Locate the cell with the specified text and output its (x, y) center coordinate. 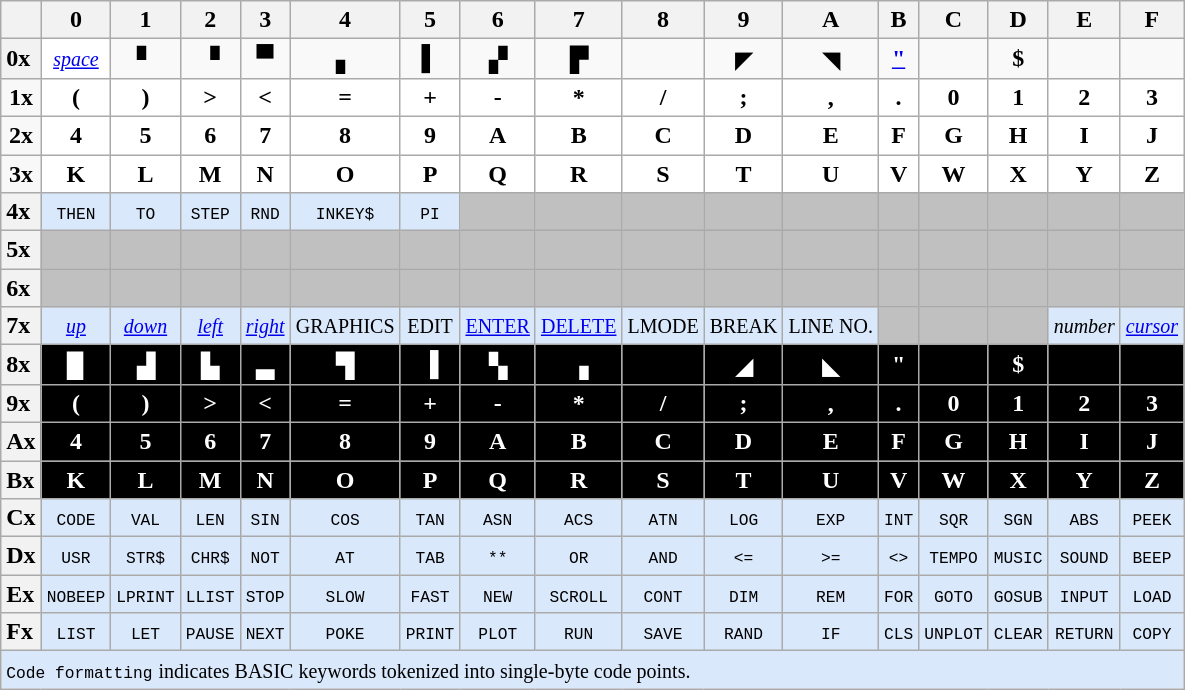
▗ (578, 365)
FOR (898, 594)
▚ (498, 365)
INKEY$ (345, 212)
4x (21, 212)
◢ (744, 365)
ASN (498, 518)
Ax (21, 441)
space (76, 59)
SLOW (345, 594)
Fx (21, 632)
right (265, 326)
▉ (76, 365)
DELETE (578, 326)
9x (21, 403)
GOSUB (1018, 594)
CLEAR (1018, 632)
Cx (21, 518)
ATN (663, 518)
RND (265, 212)
NEW (498, 594)
▌ (430, 59)
1x (21, 97)
PEEK (1152, 518)
▖ (345, 59)
BREAK (744, 326)
up (76, 326)
SCROLL (578, 594)
UNPLOT (954, 632)
▀ (265, 59)
cursor (1152, 326)
RAND (744, 632)
PLOT (498, 632)
INPUT (1084, 594)
▛ (578, 59)
▜ (345, 365)
VAL (146, 518)
SGN (1018, 518)
LOG (744, 518)
LLIST (210, 594)
Bx (21, 479)
** (498, 556)
ENTER (498, 326)
▙ (210, 365)
SIN (265, 518)
CHR$ (210, 556)
INT (898, 518)
FAST (430, 594)
PRINT (430, 632)
STEP (210, 212)
6x (21, 288)
COS (345, 518)
BEEP (1152, 556)
STOP (265, 594)
TAB (430, 556)
RUN (578, 632)
STR$ (146, 556)
NOBEEP (76, 594)
▘ (146, 59)
LMODE (663, 326)
Dx (21, 556)
▐ (430, 365)
EDIT (430, 326)
8x (21, 365)
LPRINT (146, 594)
RETURN (1084, 632)
2x (21, 135)
COPY (1152, 632)
0x (21, 59)
LINE NO. (830, 326)
MUSIC (1018, 556)
EXP (830, 518)
ABS (1084, 518)
AND (663, 556)
5x (21, 250)
OR (578, 556)
7x (21, 326)
GOTO (954, 594)
TO (146, 212)
SQR (954, 518)
TAN (430, 518)
SAVE (663, 632)
PI (430, 212)
THEN (76, 212)
CONT (663, 594)
Code formatting indicates BASIC keywords tokenized into single-byte code points. (592, 670)
<= (744, 556)
CLS (898, 632)
▝ (210, 59)
◤ (744, 59)
IF (830, 632)
PAUSE (210, 632)
<> (898, 556)
LOAD (1152, 594)
SOUND (1084, 556)
GRAPHICS (345, 326)
POKE (345, 632)
LIST (76, 632)
NOT (265, 556)
down (146, 326)
CODE (76, 518)
▃ (265, 365)
LET (146, 632)
◥ (830, 59)
3x (21, 173)
◣ (830, 365)
NEXT (265, 632)
>= (830, 556)
AT (345, 556)
REM (830, 594)
▞ (498, 59)
number (1084, 326)
▟ (146, 365)
TEMPO (954, 556)
ACS (578, 518)
USR (76, 556)
LEN (210, 518)
left (210, 326)
DIM (744, 594)
Ex (21, 594)
